Scan for the cell matching the given text and deliver its [x, y] coordinate at center. 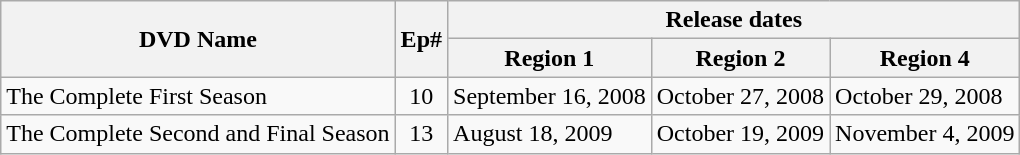
10 [421, 96]
The Complete Second and Final Season [198, 134]
November 4, 2009 [925, 134]
13 [421, 134]
Region 2 [740, 58]
Release dates [734, 20]
September 16, 2008 [550, 96]
DVD Name [198, 39]
Region 1 [550, 58]
Region 4 [925, 58]
October 29, 2008 [925, 96]
Ep# [421, 39]
The Complete First Season [198, 96]
October 19, 2009 [740, 134]
August 18, 2009 [550, 134]
October 27, 2008 [740, 96]
